Identify which cell holds the provided text, then report its (X, Y) central coordinate. 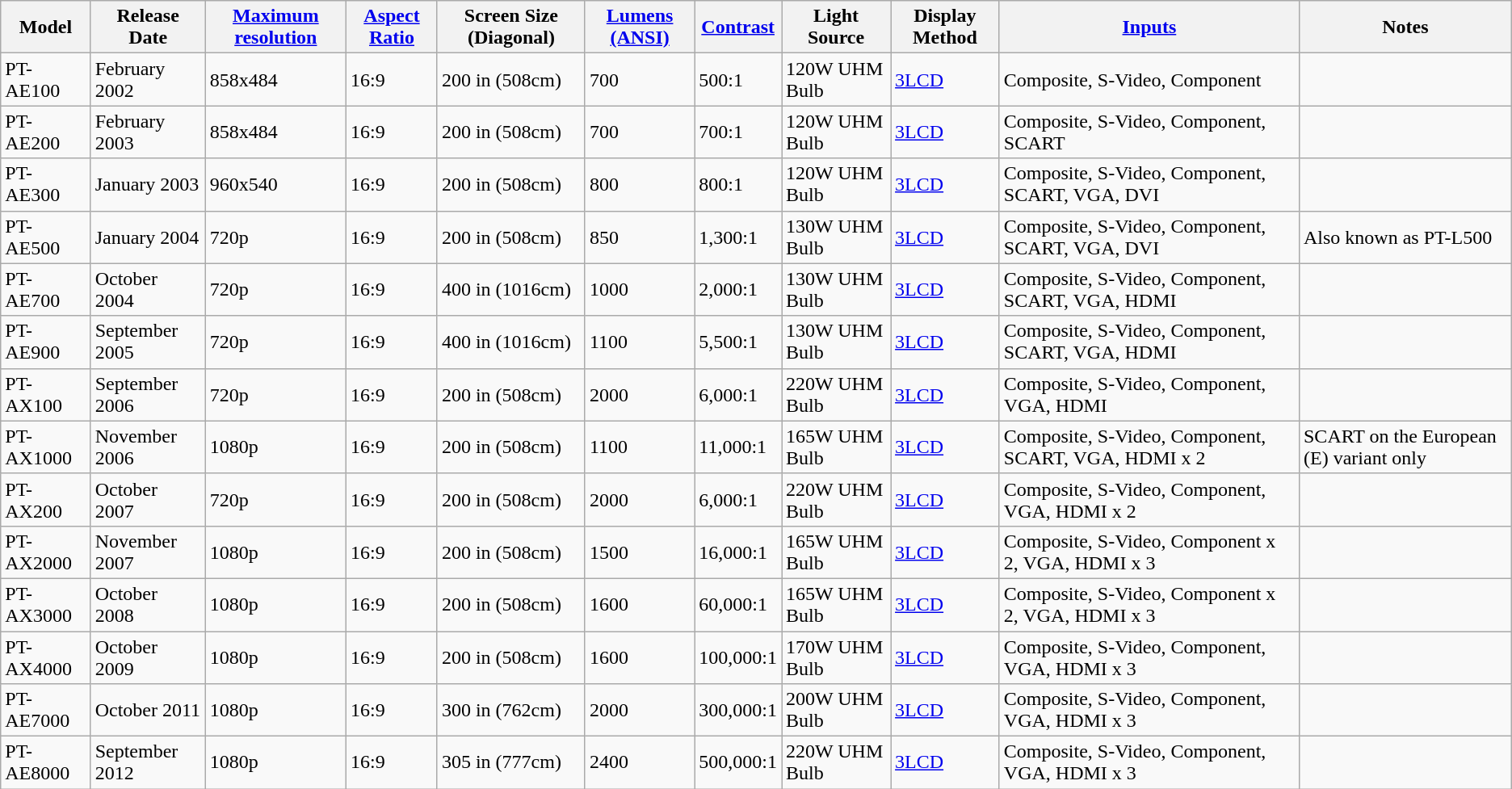
January 2004 (148, 237)
1500 (640, 552)
Release Date (148, 27)
PT-AE8000 (45, 762)
Inputs (1149, 27)
September 2012 (148, 762)
5,500:1 (738, 342)
PT-AX200 (45, 499)
September 2006 (148, 394)
200W UHM Bulb (837, 711)
October 2008 (148, 604)
Notes (1405, 27)
Composite, S-Video, Component (1149, 79)
2400 (640, 762)
700:1 (738, 132)
January 2003 (148, 184)
300 in (762cm) (510, 711)
Lumens (ANSI) (640, 27)
500,000:1 (738, 762)
PT-AE7000 (45, 711)
Display Method (945, 27)
960x540 (275, 184)
SCART on the European (E) variant only (1405, 447)
September 2005 (148, 342)
1,300:1 (738, 237)
PT-AX4000 (45, 657)
PT-AE100 (45, 79)
October 2007 (148, 499)
PT-AX3000 (45, 604)
1000 (640, 289)
800:1 (738, 184)
Contrast (738, 27)
Model (45, 27)
305 in (777cm) (510, 762)
16,000:1 (738, 552)
PT-AE300 (45, 184)
February 2003 (148, 132)
Screen Size (Diagonal) (510, 27)
Aspect Ratio (393, 27)
PT-AX2000 (45, 552)
PT-AE200 (45, 132)
November 2006 (148, 447)
PT-AX1000 (45, 447)
Composite, S-Video, Component, VGA, HDMI (1149, 394)
Composite, S-Video, Component, VGA, HDMI x 2 (1149, 499)
Composite, S-Video, Component, SCART (1149, 132)
PT-AE500 (45, 237)
November 2007 (148, 552)
Light Source (837, 27)
11,000:1 (738, 447)
PT-AE900 (45, 342)
100,000:1 (738, 657)
800 (640, 184)
2,000:1 (738, 289)
300,000:1 (738, 711)
Maximum resolution (275, 27)
60,000:1 (738, 604)
February 2002 (148, 79)
850 (640, 237)
500:1 (738, 79)
Composite, S-Video, Component, SCART, VGA, HDMI x 2 (1149, 447)
October 2011 (148, 711)
PT-AE700 (45, 289)
Also known as PT-L500 (1405, 237)
October 2004 (148, 289)
October 2009 (148, 657)
PT-AX100 (45, 394)
170W UHM Bulb (837, 657)
